Detect which cell encompasses the target text, then output its [x, y] center coordinate. 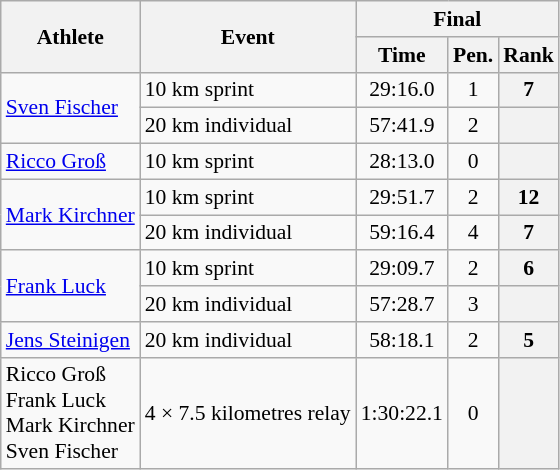
Time [402, 55]
6 [528, 269]
Event [248, 36]
Ricco GroßFrank LuckMark KirchnerSven Fischer [70, 413]
57:41.9 [402, 126]
1 [473, 90]
Frank Luck [70, 286]
29:16.0 [402, 90]
59:16.4 [402, 233]
Pen. [473, 55]
Final [458, 19]
Sven Fischer [70, 108]
29:09.7 [402, 269]
5 [528, 340]
12 [528, 197]
3 [473, 304]
Mark Kirchner [70, 214]
29:51.7 [402, 197]
Rank [528, 55]
Jens Steinigen [70, 340]
4 × 7.5 kilometres relay [248, 413]
Ricco Groß [70, 162]
Athlete [70, 36]
1:30:22.1 [402, 413]
57:28.7 [402, 304]
58:18.1 [402, 340]
28:13.0 [402, 162]
4 [473, 233]
